Identify which cell holds the provided text, then report its [x, y] central coordinate. 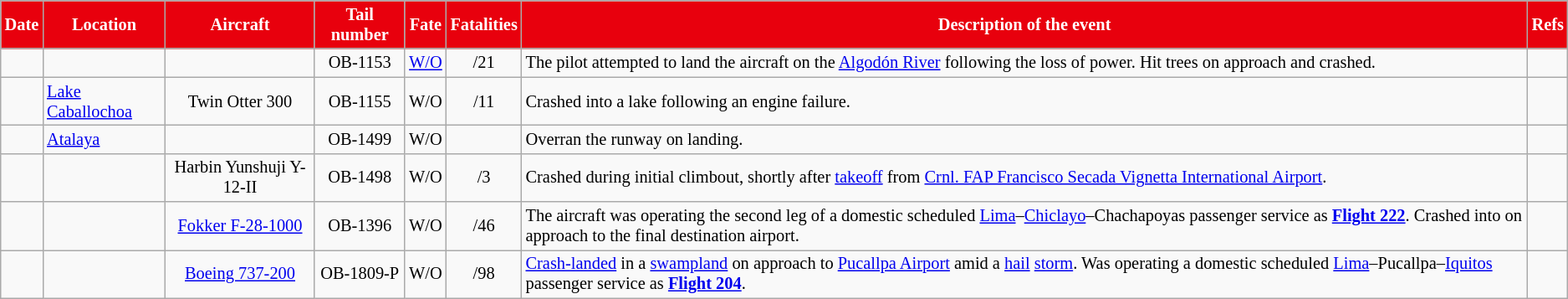
Crashed during initial climbout, shortly after takeoff from Crnl. FAP Francisco Secada Vignetta International Airport. [1025, 178]
Fokker F-28-1000 [240, 226]
OB-1809-P [360, 274]
OB-1499 [360, 139]
Location [104, 24]
Harbin Yunshuji Y-12-II [240, 178]
Boeing 737-200 [240, 274]
Fatalities [484, 24]
OB-1396 [360, 226]
/98 [484, 274]
Crashed into a lake following an engine failure. [1025, 101]
/11 [484, 101]
The pilot attempted to land the aircraft on the Algodón River following the loss of power. Hit trees on approach and crashed. [1025, 63]
Twin Otter 300 [240, 101]
Overran the runway on landing. [1025, 139]
Date [22, 24]
/21 [484, 63]
Refs [1548, 24]
/46 [484, 226]
OB-1155 [360, 101]
Description of the event [1025, 24]
OB-1153 [360, 63]
Lake Caballochoa [104, 101]
OB-1498 [360, 178]
/3 [484, 178]
Fate [425, 24]
Atalaya [104, 139]
Aircraft [240, 24]
Tail number [360, 24]
